Output the [x, y] coordinate of the center of the cell containing the given text.  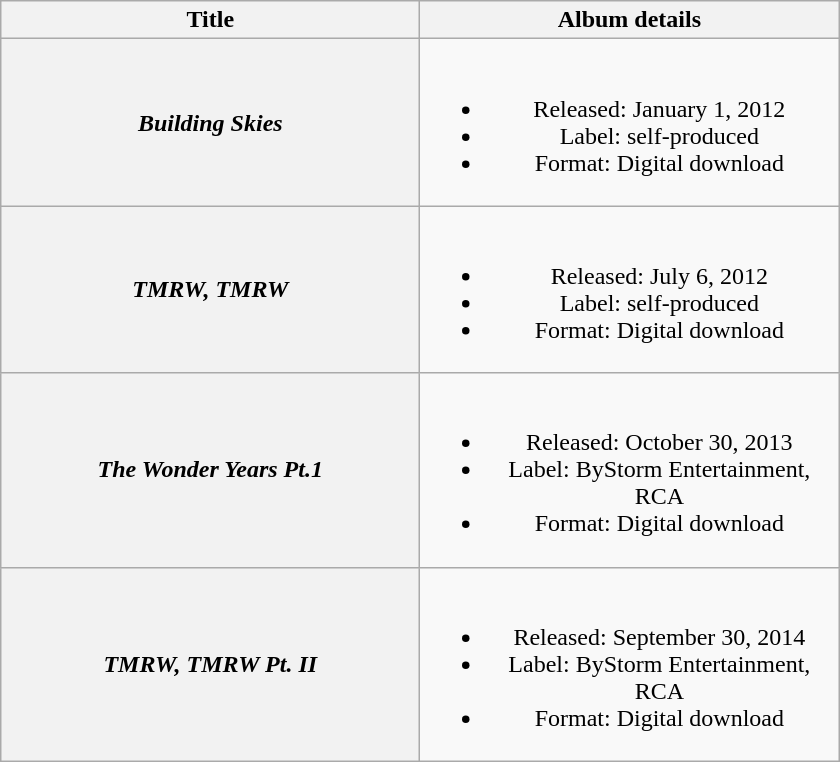
The Wonder Years Pt.1 [210, 470]
TMRW, TMRW Pt. II [210, 664]
Album details [630, 20]
Title [210, 20]
Released: October 30, 2013Label: ByStorm Entertainment, RCAFormat: Digital download [630, 470]
Building Skies [210, 122]
TMRW, TMRW [210, 290]
Released: July 6, 2012Label: self-producedFormat: Digital download [630, 290]
Released: January 1, 2012Label: self-producedFormat: Digital download [630, 122]
Released: September 30, 2014Label: ByStorm Entertainment, RCAFormat: Digital download [630, 664]
